Find where the given text appears and provide that cell's center as (x, y) coordinate. 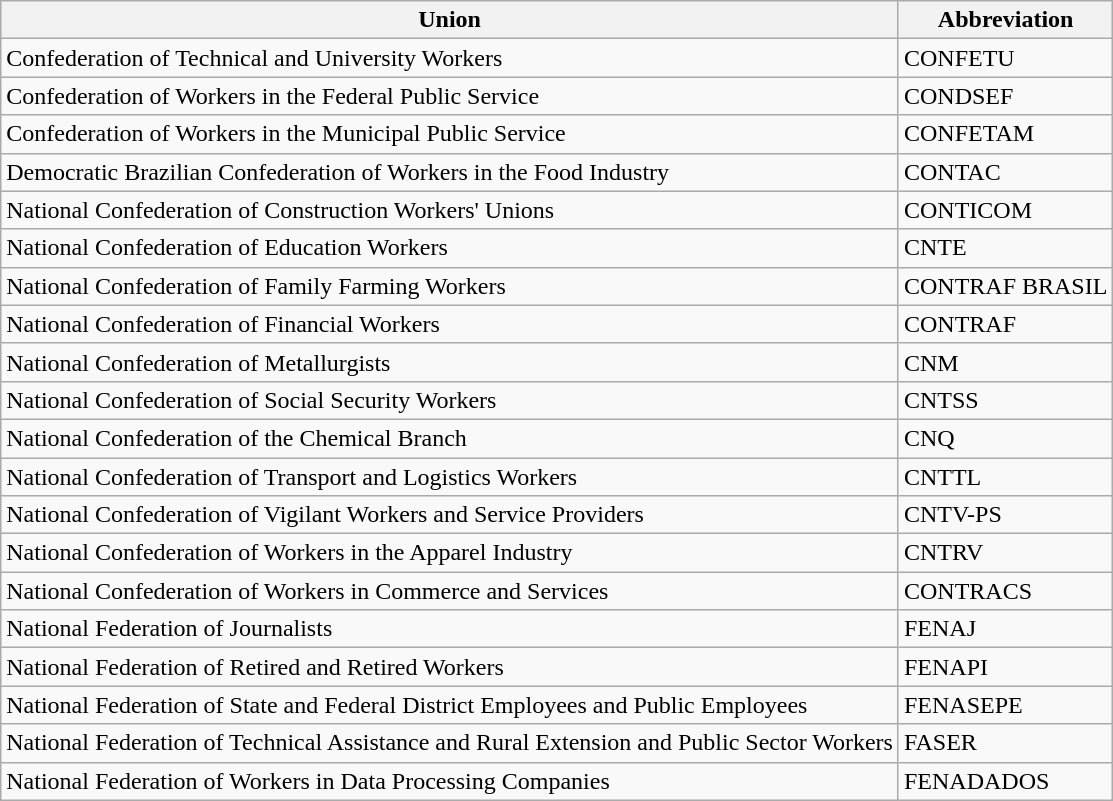
National Federation of Journalists (450, 629)
Confederation of Workers in the Municipal Public Service (450, 134)
National Confederation of the Chemical Branch (450, 438)
CONDSEF (1005, 96)
Abbreviation (1005, 20)
National Confederation of Workers in Commerce and Services (450, 591)
FENADADOS (1005, 781)
National Confederation of Transport and Logistics Workers (450, 477)
CNTE (1005, 248)
CONTRAF BRASIL (1005, 286)
CONTRACS (1005, 591)
CNQ (1005, 438)
FENASEPE (1005, 705)
National Confederation of Social Security Workers (450, 400)
Confederation of Technical and University Workers (450, 58)
National Confederation of Metallurgists (450, 362)
CONTAC (1005, 172)
FENAPI (1005, 667)
FASER (1005, 743)
National Federation of State and Federal District Employees and Public Employees (450, 705)
National Confederation of Education Workers (450, 248)
CNTTL (1005, 477)
CONTICOM (1005, 210)
National Federation of Technical Assistance and Rural Extension and Public Sector Workers (450, 743)
National Confederation of Workers in the Apparel Industry (450, 553)
CONTRAF (1005, 324)
FENAJ (1005, 629)
Confederation of Workers in the Federal Public Service (450, 96)
CONFETU (1005, 58)
National Federation of Workers in Data Processing Companies (450, 781)
Democratic Brazilian Confederation of Workers in the Food Industry (450, 172)
CNTV-PS (1005, 515)
National Confederation of Construction Workers' Unions (450, 210)
National Confederation of Financial Workers (450, 324)
National Confederation of Vigilant Workers and Service Providers (450, 515)
CONFETAM (1005, 134)
CNTSS (1005, 400)
CNTRV (1005, 553)
National Federation of Retired and Retired Workers (450, 667)
Union (450, 20)
CNM (1005, 362)
National Confederation of Family Farming Workers (450, 286)
